From the cell containing the given text, extract its center point as (X, Y) coordinate. 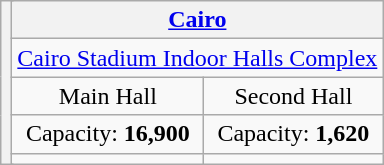
Capacity: 16,900 (108, 134)
Second Hall (294, 96)
Cairo (198, 20)
Main Hall (108, 96)
Capacity: 1,620 (294, 134)
Cairo Stadium Indoor Halls Complex (198, 58)
